Find where the given text appears and provide that cell's center as [x, y] coordinate. 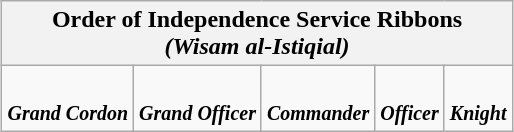
Order of Independence Service Ribbons(Wisam al-Istiqial) [257, 34]
Grand Cordon [68, 98]
Grand Officer [198, 98]
Officer [410, 98]
Commander [318, 98]
Knight [478, 98]
